Determine the [X, Y] coordinate at the center of the cell enclosing the given text.  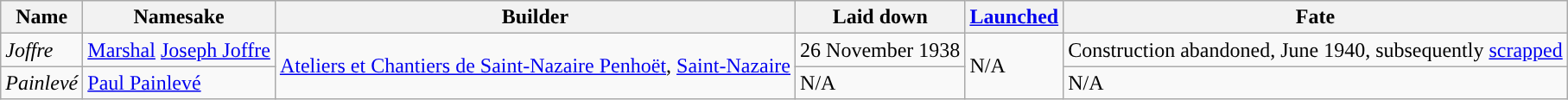
Builder [535, 17]
Laid down [880, 17]
Joffre [41, 50]
26 November 1938 [880, 50]
Construction abandoned, June 1940, subsequently scrapped [1316, 50]
Namesake [180, 17]
Ateliers et Chantiers de Saint-Nazaire Penhoët, Saint-Nazaire [535, 66]
Paul Painlevé [180, 83]
Painlevé [41, 83]
Launched [1014, 17]
Name [41, 17]
Marshal Joseph Joffre [180, 50]
Fate [1316, 17]
